For the text-containing cell, return its midpoint in [X, Y] coordinate format. 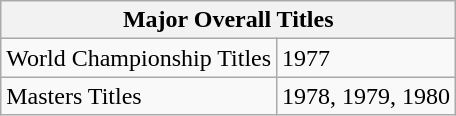
World Championship Titles [139, 58]
1978, 1979, 1980 [366, 96]
1977 [366, 58]
Masters Titles [139, 96]
Major Overall Titles [228, 20]
